Identify which cell holds the provided text, then report its (X, Y) central coordinate. 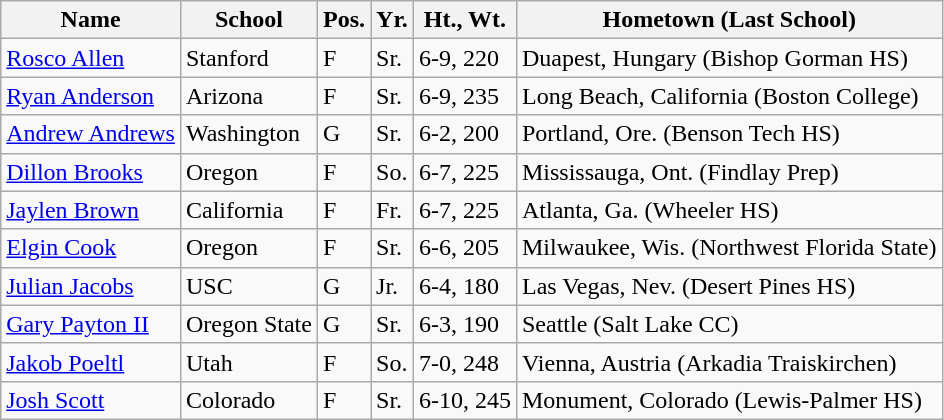
Jaylen Brown (91, 210)
Duapest, Hungary (Bishop Gorman HS) (729, 58)
7-0, 248 (464, 362)
Milwaukee, Wis. (Northwest Florida State) (729, 248)
Ht., Wt. (464, 20)
6-10, 245 (464, 400)
Colorado (248, 400)
6-3, 190 (464, 324)
Fr. (392, 210)
Utah (248, 362)
6-9, 220 (464, 58)
Arizona (248, 96)
Jakob Poeltl (91, 362)
Vienna, Austria (Arkadia Traiskirchen) (729, 362)
6-6, 205 (464, 248)
Julian Jacobs (91, 286)
Yr. (392, 20)
School (248, 20)
Elgin Cook (91, 248)
Mississauga, Ont. (Findlay Prep) (729, 172)
Hometown (Last School) (729, 20)
Oregon State (248, 324)
Long Beach, California (Boston College) (729, 96)
Name (91, 20)
Jr. (392, 286)
Pos. (344, 20)
6-2, 200 (464, 134)
6-4, 180 (464, 286)
Josh Scott (91, 400)
Stanford (248, 58)
Rosco Allen (91, 58)
6-9, 235 (464, 96)
Andrew Andrews (91, 134)
USC (248, 286)
California (248, 210)
Portland, Ore. (Benson Tech HS) (729, 134)
Dillon Brooks (91, 172)
Monument, Colorado (Lewis-Palmer HS) (729, 400)
Washington (248, 134)
Ryan Anderson (91, 96)
Atlanta, Ga. (Wheeler HS) (729, 210)
Seattle (Salt Lake CC) (729, 324)
Gary Payton II (91, 324)
Las Vegas, Nev. (Desert Pines HS) (729, 286)
